Detect which cell encompasses the target text, then output its [x, y] center coordinate. 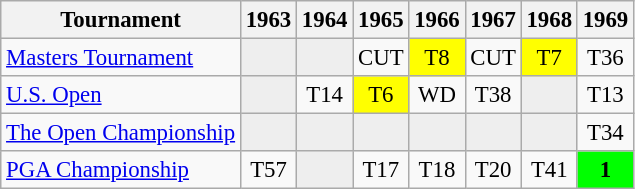
1967 [493, 20]
T17 [381, 170]
U.S. Open [121, 95]
T20 [493, 170]
1963 [268, 20]
WD [437, 95]
1965 [381, 20]
T13 [605, 95]
T57 [268, 170]
1 [605, 170]
T7 [549, 58]
T41 [549, 170]
T8 [437, 58]
T18 [437, 170]
T38 [493, 95]
1966 [437, 20]
T36 [605, 58]
Masters Tournament [121, 58]
1968 [549, 20]
T14 [325, 95]
1969 [605, 20]
PGA Championship [121, 170]
The Open Championship [121, 133]
1964 [325, 20]
T34 [605, 133]
Tournament [121, 20]
T6 [381, 95]
